Determine the (X, Y) coordinate at the center of the cell enclosing the given text.  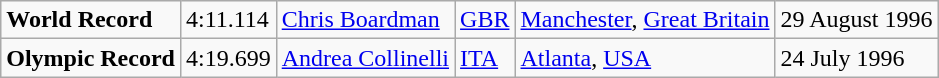
World Record (91, 20)
24 July 1996 (856, 58)
29 August 1996 (856, 20)
GBR (485, 20)
4:19.699 (228, 58)
Chris Boardman (365, 20)
Manchester, Great Britain (645, 20)
ITA (485, 58)
4:11.114 (228, 20)
Atlanta, USA (645, 58)
Andrea Collinelli (365, 58)
Olympic Record (91, 58)
